Find where the given text appears and provide that cell's center as (x, y) coordinate. 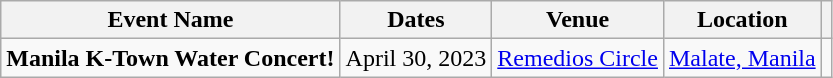
Manila K-Town Water Concert! (170, 58)
Remedios Circle (578, 58)
Dates (416, 20)
Event Name (170, 20)
Venue (578, 20)
April 30, 2023 (416, 58)
Location (742, 20)
Malate, Manila (742, 58)
